Identify which cell holds the provided text, then report its (X, Y) central coordinate. 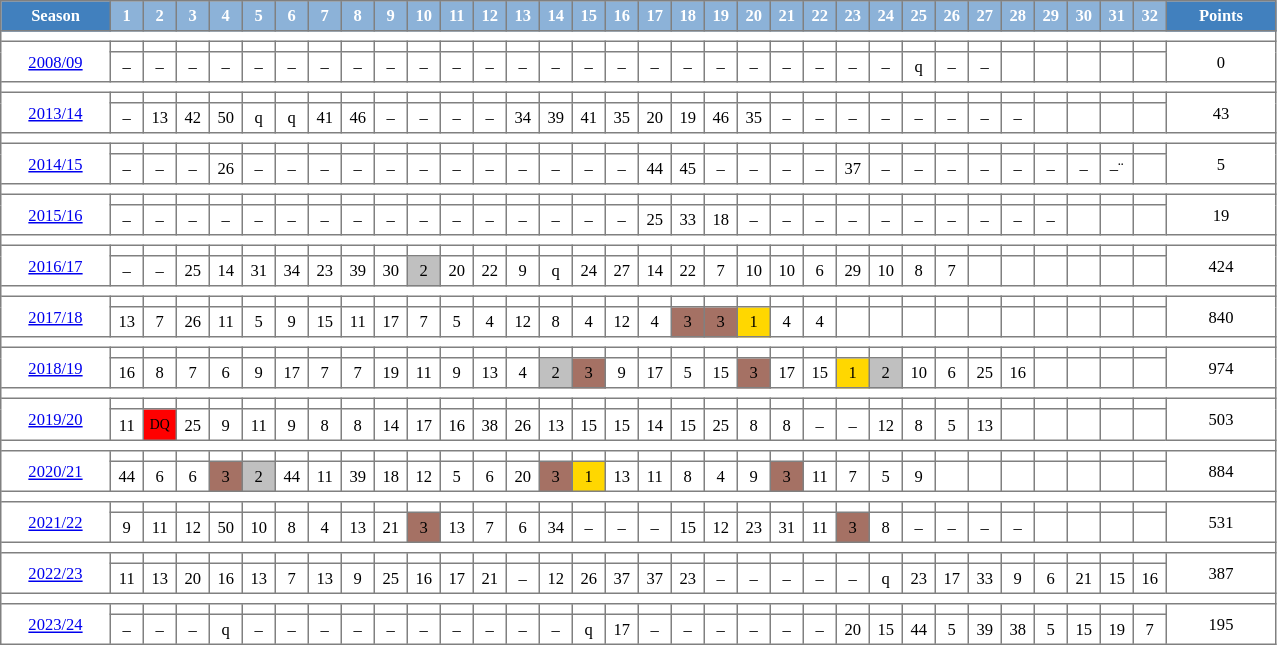
531 (1221, 522)
2021/22 (56, 522)
–¨ (1116, 169)
2013/14 (56, 112)
424 (1221, 265)
2014/15 (56, 163)
32 (1150, 16)
2015/16 (56, 214)
0 (1221, 61)
2023/24 (56, 624)
2008/09 (56, 61)
DQ (160, 425)
2022/23 (56, 573)
28 (1018, 16)
840 (1221, 316)
387 (1221, 573)
2018/19 (56, 367)
2020/21 (56, 471)
2016/17 (56, 265)
974 (1221, 367)
2017/18 (56, 316)
Season (56, 16)
43 (1221, 112)
42 (192, 118)
2019/20 (56, 419)
45 (688, 169)
Points (1221, 16)
195 (1221, 624)
503 (1221, 419)
884 (1221, 471)
